Return [X, Y] of the center of cell containing provided text 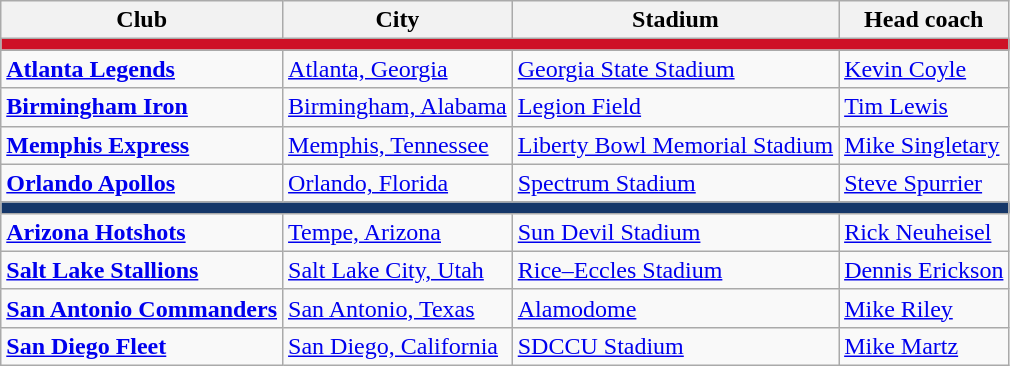
Mike Riley [924, 308]
City [398, 20]
San Diego, California [398, 346]
Memphis Express [142, 145]
Salt Lake Stallions [142, 270]
Kevin Coyle [924, 69]
Atlanta Legends [142, 69]
Orlando, Florida [398, 183]
Club [142, 20]
Tempe, Arizona [398, 232]
San Diego Fleet [142, 346]
Orlando Apollos [142, 183]
Mike Singletary [924, 145]
Dennis Erickson [924, 270]
Legion Field [675, 107]
Liberty Bowl Memorial Stadium [675, 145]
Salt Lake City, Utah [398, 270]
Stadium [675, 20]
Tim Lewis [924, 107]
Spectrum Stadium [675, 183]
Head coach [924, 20]
San Antonio, Texas [398, 308]
Sun Devil Stadium [675, 232]
Arizona Hotshots [142, 232]
SDCCU Stadium [675, 346]
Birmingham, Alabama [398, 107]
Memphis, Tennessee [398, 145]
San Antonio Commanders [142, 308]
Birmingham Iron [142, 107]
Mike Martz [924, 346]
Georgia State Stadium [675, 69]
Rice–Eccles Stadium [675, 270]
Alamodome [675, 308]
Steve Spurrier [924, 183]
Rick Neuheisel [924, 232]
Atlanta, Georgia [398, 69]
